Output the [X, Y] coordinate of the center of the cell containing the given text.  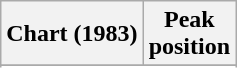
Peakposition [189, 34]
Chart (1983) [72, 34]
